Identify which cell holds the provided text, then report its (x, y) central coordinate. 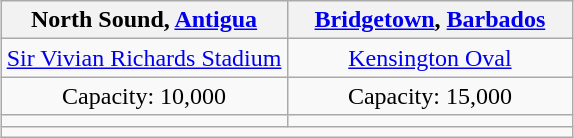
Capacity: 15,000 (430, 96)
Capacity: 10,000 (144, 96)
Sir Vivian Richards Stadium (144, 58)
Kensington Oval (430, 58)
Bridgetown, Barbados (430, 20)
North Sound, Antigua (144, 20)
